Detect which cell encompasses the target text, then output its (X, Y) center coordinate. 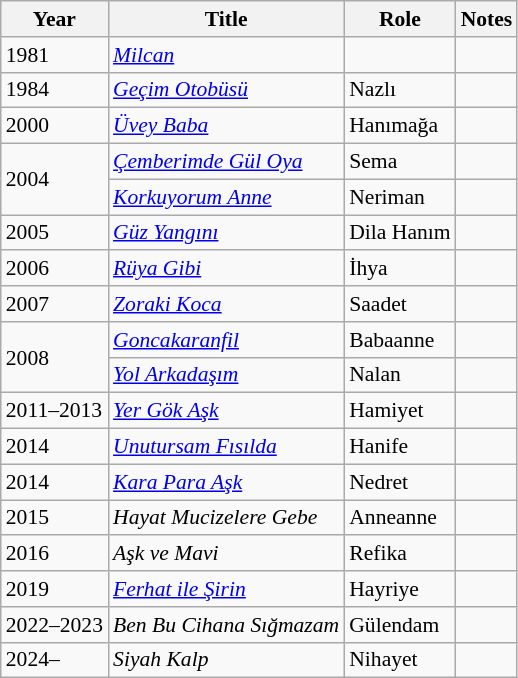
Dila Hanım (400, 233)
Hamiyet (400, 411)
1981 (54, 55)
Güz Yangını (226, 233)
İhya (400, 269)
Saadet (400, 304)
Geçim Otobüsü (226, 90)
Nazlı (400, 90)
Hayriye (400, 589)
2011–2013 (54, 411)
Role (400, 19)
Siyah Kalp (226, 660)
Ferhat ile Şirin (226, 589)
Ben Bu Cihana Sığmazam (226, 625)
Kara Para Aşk (226, 482)
Hanife (400, 447)
Yol Arkadaşım (226, 375)
Çemberimde Gül Oya (226, 162)
Notes (487, 19)
2022–2023 (54, 625)
2008 (54, 358)
Sema (400, 162)
Nihayet (400, 660)
2019 (54, 589)
Refika (400, 554)
Yer Gök Aşk (226, 411)
Korkuyorum Anne (226, 197)
Üvey Baba (226, 126)
2024– (54, 660)
Year (54, 19)
Unutursam Fısılda (226, 447)
2006 (54, 269)
Nalan (400, 375)
Title (226, 19)
Nedret (400, 482)
Hanımağa (400, 126)
1984 (54, 90)
Hayat Mucizelere Gebe (226, 518)
Babaanne (400, 340)
Rüya Gibi (226, 269)
Gülendam (400, 625)
Aşk ve Mavi (226, 554)
2016 (54, 554)
Zoraki Koca (226, 304)
Neriman (400, 197)
2004 (54, 180)
2015 (54, 518)
2000 (54, 126)
2007 (54, 304)
Milcan (226, 55)
2005 (54, 233)
Anneanne (400, 518)
Goncakaranfil (226, 340)
